Locate the cell with the specified text and output its [X, Y] center coordinate. 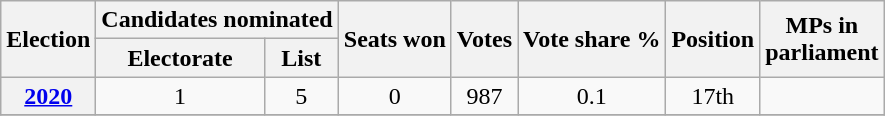
Position [713, 39]
0 [394, 96]
1 [180, 96]
987 [484, 96]
MPs in parliament [822, 39]
Votes [484, 39]
Seats won [394, 39]
0.1 [592, 96]
17th [713, 96]
Candidates nominated [217, 20]
5 [301, 96]
Election [48, 39]
Vote share % [592, 39]
List [301, 58]
Electorate [180, 58]
2020 [48, 96]
